Detect which cell encompasses the target text, then output its [x, y] center coordinate. 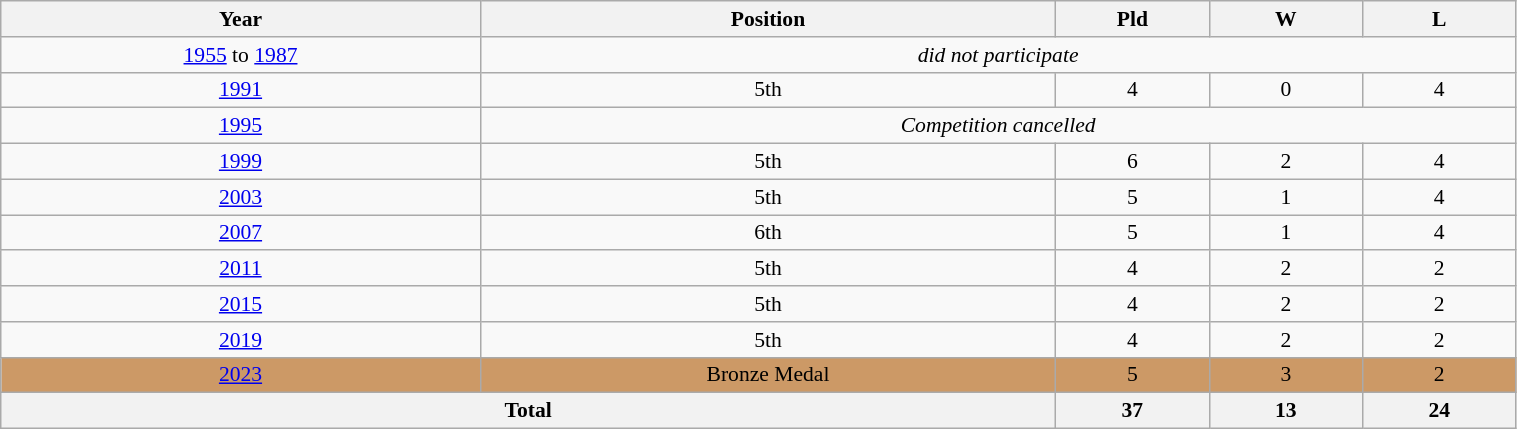
0 [1286, 90]
Total [528, 411]
Position [768, 19]
2003 [241, 197]
2019 [241, 340]
1995 [241, 126]
6th [768, 233]
1991 [241, 90]
3 [1286, 375]
2015 [241, 304]
did not participate [998, 55]
1999 [241, 162]
Bronze Medal [768, 375]
Year [241, 19]
W [1286, 19]
2007 [241, 233]
L [1440, 19]
Pld [1132, 19]
2011 [241, 269]
37 [1132, 411]
Competition cancelled [998, 126]
2023 [241, 375]
13 [1286, 411]
1955 to 1987 [241, 55]
6 [1132, 162]
24 [1440, 411]
